For the text-containing cell, return its midpoint in [x, y] coordinate format. 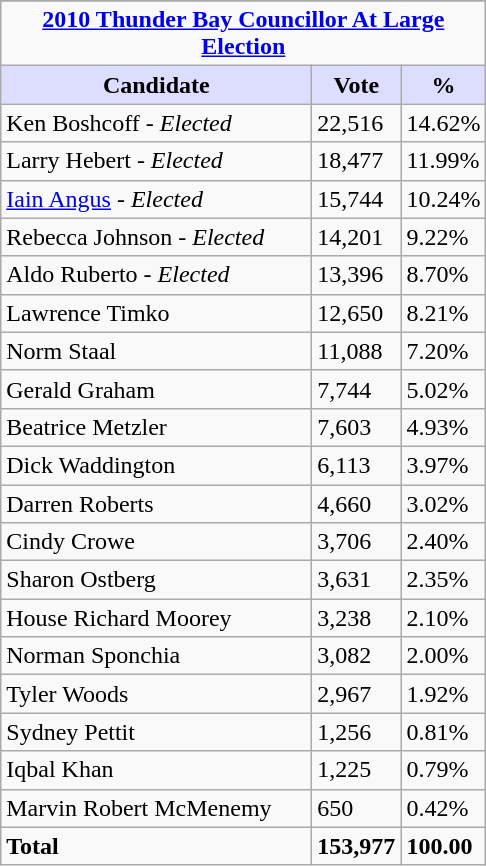
2.00% [444, 656]
1.92% [444, 694]
8.21% [444, 313]
Ken Boshcoff - Elected [156, 123]
0.81% [444, 732]
4,660 [356, 503]
Aldo Ruberto - Elected [156, 275]
Larry Hebert - Elected [156, 161]
Beatrice Metzler [156, 427]
Cindy Crowe [156, 542]
2,967 [356, 694]
Lawrence Timko [156, 313]
8.70% [444, 275]
Total [156, 846]
Candidate [156, 85]
Sharon Ostberg [156, 580]
Dick Waddington [156, 465]
153,977 [356, 846]
3.02% [444, 503]
11,088 [356, 351]
2.35% [444, 580]
1,225 [356, 770]
650 [356, 808]
% [444, 85]
3,082 [356, 656]
11.99% [444, 161]
Sydney Pettit [156, 732]
Iqbal Khan [156, 770]
0.42% [444, 808]
22,516 [356, 123]
0.79% [444, 770]
15,744 [356, 199]
3.97% [444, 465]
Darren Roberts [156, 503]
Iain Angus - Elected [156, 199]
3,631 [356, 580]
1,256 [356, 732]
13,396 [356, 275]
Norm Staal [156, 351]
House Richard Moorey [156, 618]
5.02% [444, 389]
Tyler Woods [156, 694]
14,201 [356, 237]
7,744 [356, 389]
10.24% [444, 199]
4.93% [444, 427]
7.20% [444, 351]
3,238 [356, 618]
Marvin Robert McMenemy [156, 808]
Rebecca Johnson - Elected [156, 237]
2.10% [444, 618]
12,650 [356, 313]
7,603 [356, 427]
Gerald Graham [156, 389]
2010 Thunder Bay Councillor At Large Election [244, 34]
100.00 [444, 846]
Vote [356, 85]
18,477 [356, 161]
Norman Sponchia [156, 656]
6,113 [356, 465]
14.62% [444, 123]
3,706 [356, 542]
2.40% [444, 542]
9.22% [444, 237]
